Find where the given text appears and provide that cell's center as (x, y) coordinate. 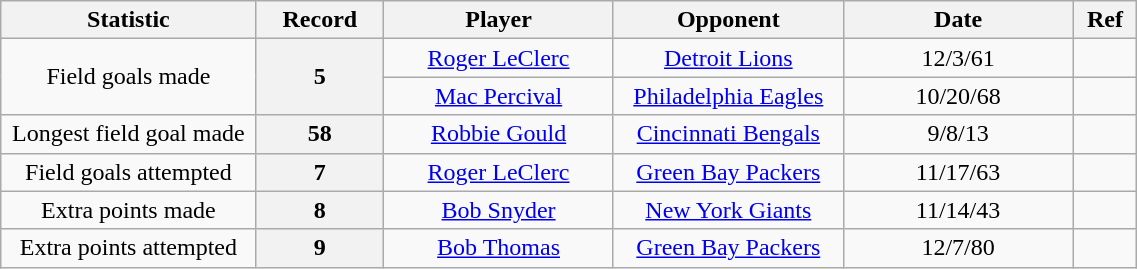
Opponent (728, 20)
9 (320, 248)
Field goals made (128, 77)
Detroit Lions (728, 58)
Longest field goal made (128, 134)
Statistic (128, 20)
Field goals attempted (128, 172)
Philadelphia Eagles (728, 96)
Robbie Gould (499, 134)
12/3/61 (958, 58)
5 (320, 77)
58 (320, 134)
9/8/13 (958, 134)
Cincinnati Bengals (728, 134)
Extra points attempted (128, 248)
10/20/68 (958, 96)
11/14/43 (958, 210)
7 (320, 172)
Bob Snyder (499, 210)
Ref (1105, 20)
8 (320, 210)
11/17/63 (958, 172)
Date (958, 20)
Player (499, 20)
Mac Percival (499, 96)
Record (320, 20)
12/7/80 (958, 248)
Bob Thomas (499, 248)
New York Giants (728, 210)
Extra points made (128, 210)
